From the cell containing the given text, extract its center point as (x, y) coordinate. 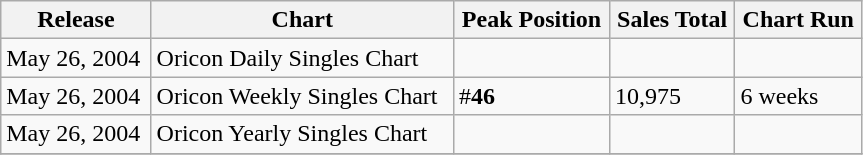
#46 (532, 96)
10,975 (672, 96)
Chart Run (798, 20)
Peak Position (532, 20)
Oricon Yearly Singles Chart (302, 134)
Oricon Daily Singles Chart (302, 58)
Chart (302, 20)
Oricon Weekly Singles Chart (302, 96)
6 weeks (798, 96)
Release (76, 20)
Sales Total (672, 20)
